Identify which cell holds the provided text, then report its [x, y] central coordinate. 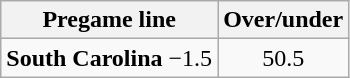
50.5 [284, 58]
Over/under [284, 20]
South Carolina −1.5 [110, 58]
Pregame line [110, 20]
